From the cell containing the given text, extract its center point as [X, Y] coordinate. 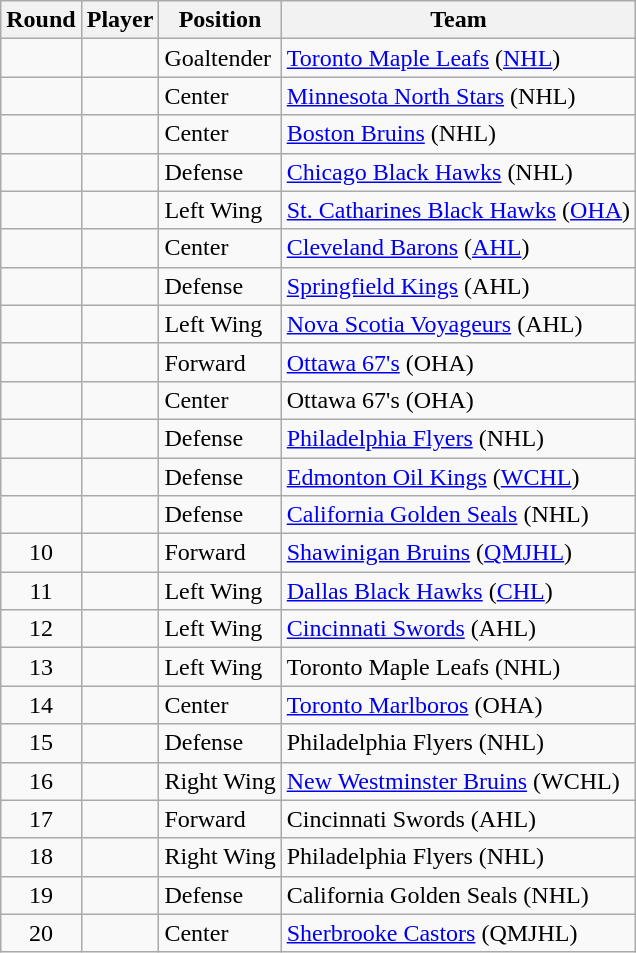
14 [41, 705]
Springfield Kings (AHL) [458, 286]
11 [41, 591]
Cleveland Barons (AHL) [458, 248]
Dallas Black Hawks (CHL) [458, 591]
St. Catharines Black Hawks (OHA) [458, 210]
16 [41, 781]
12 [41, 629]
Sherbrooke Castors (QMJHL) [458, 933]
Boston Bruins (NHL) [458, 134]
10 [41, 553]
20 [41, 933]
13 [41, 667]
Nova Scotia Voyageurs (AHL) [458, 324]
Shawinigan Bruins (QMJHL) [458, 553]
15 [41, 743]
Team [458, 20]
17 [41, 819]
Chicago Black Hawks (NHL) [458, 172]
Toronto Marlboros (OHA) [458, 705]
Position [220, 20]
18 [41, 857]
Minnesota North Stars (NHL) [458, 96]
19 [41, 895]
New Westminster Bruins (WCHL) [458, 781]
Edmonton Oil Kings (WCHL) [458, 477]
Player [120, 20]
Goaltender [220, 58]
Round [41, 20]
